Return the (x, y) coordinate for the center point of the cell that contains the specified text.  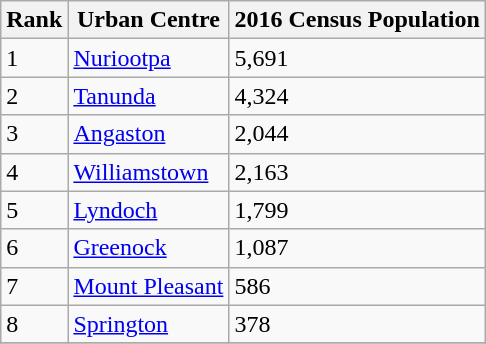
Greenock (148, 248)
1,799 (357, 210)
Mount Pleasant (148, 286)
Springton (148, 324)
586 (357, 286)
2,163 (357, 172)
Urban Centre (148, 20)
4 (34, 172)
7 (34, 286)
1 (34, 58)
2,044 (357, 134)
5 (34, 210)
3 (34, 134)
8 (34, 324)
5,691 (357, 58)
4,324 (357, 96)
1,087 (357, 248)
Angaston (148, 134)
2 (34, 96)
Lyndoch (148, 210)
Nuriootpa (148, 58)
6 (34, 248)
Rank (34, 20)
378 (357, 324)
2016 Census Population (357, 20)
Williamstown (148, 172)
Tanunda (148, 96)
